For the text-containing cell, return its midpoint in (x, y) coordinate format. 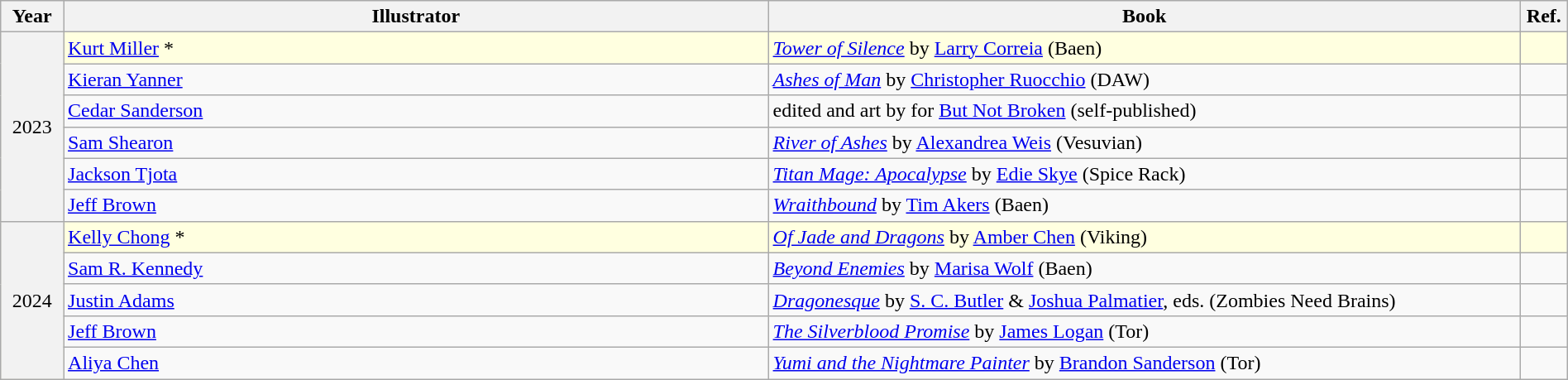
Sam Shearon (417, 142)
River of Ashes by Alexandrea Weis (Vesuvian) (1145, 142)
Justin Adams (417, 300)
Year (32, 17)
Kieran Yanner (417, 79)
Yumi and the Nightmare Painter by Brandon Sanderson (Tor) (1145, 363)
edited and art by for But Not Broken (self-published) (1145, 111)
Wraithbound by Tim Akers (Baen) (1145, 205)
Kurt Miller * (417, 48)
Kelly Chong * (417, 237)
Dragonesque by S. C. Butler & Joshua Palmatier, eds. (Zombies Need Brains) (1145, 300)
Sam R. Kennedy (417, 268)
Tower of Silence by Larry Correia (Baen) (1145, 48)
Illustrator (417, 17)
2024 (32, 300)
Book (1145, 17)
Ref. (1543, 17)
Jackson Tjota (417, 174)
Cedar Sanderson (417, 111)
Titan Mage: Apocalypse by Edie Skye (Spice Rack) (1145, 174)
Of Jade and Dragons by Amber Chen (Viking) (1145, 237)
Aliya Chen (417, 363)
The Silverblood Promise by James Logan (Tor) (1145, 331)
Ashes of Man by Christopher Ruocchio (DAW) (1145, 79)
Beyond Enemies by Marisa Wolf (Baen) (1145, 268)
2023 (32, 127)
